Identify which cell holds the provided text, then report its (x, y) central coordinate. 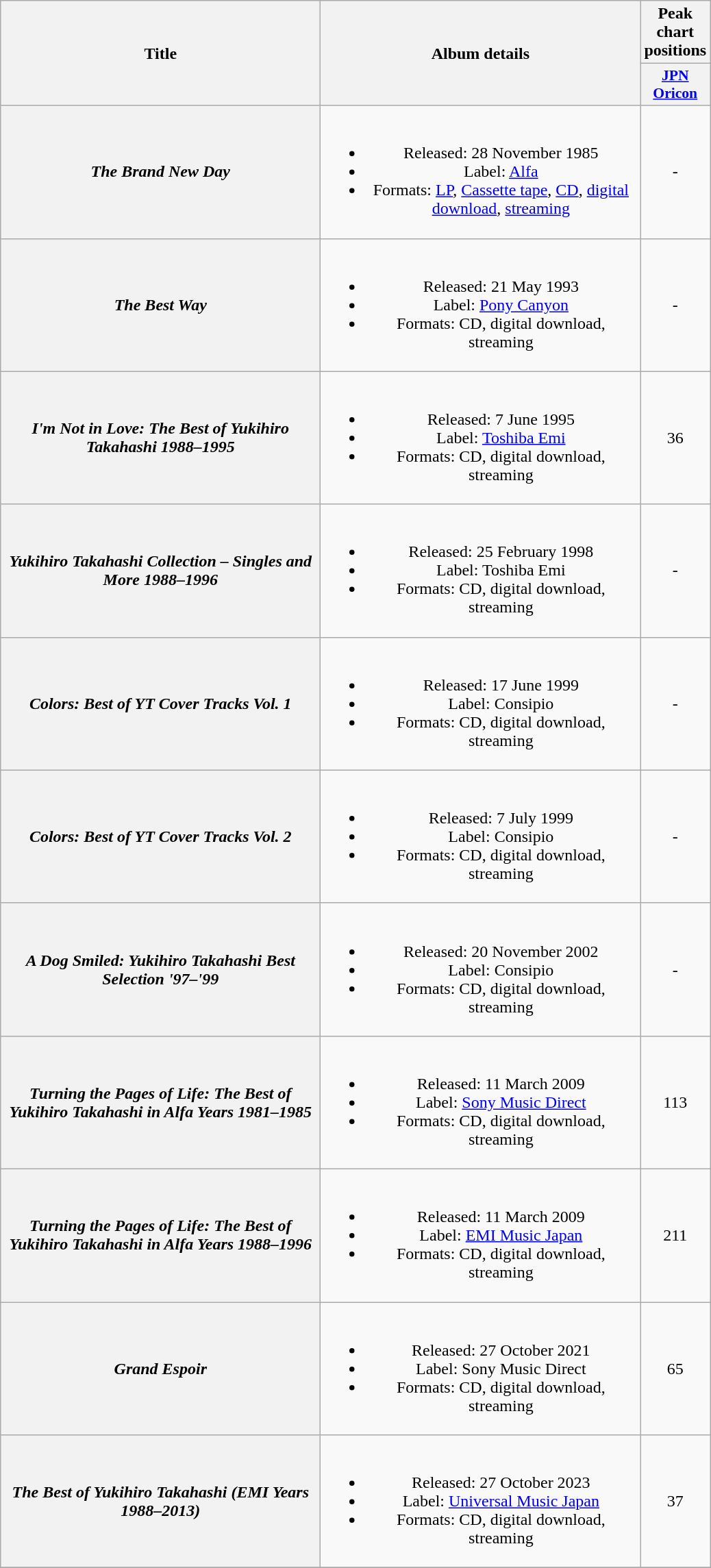
Grand Espoir (160, 1368)
Turning the Pages of Life: The Best of Yukihiro Takahashi in Alfa Years 1988–1996 (160, 1235)
Yukihiro Takahashi Collection – Singles and More 1988–1996 (160, 571)
Released: 7 June 1995Label: Toshiba EmiFormats: CD, digital download, streaming (481, 438)
Released: 20 November 2002Label: ConsipioFormats: CD, digital download, streaming (481, 969)
The Best Way (160, 305)
Peak chart positions (675, 32)
The Brand New Day (160, 172)
Released: 28 November 1985Label: AlfaFormats: LP, Cassette tape, CD, digital download, streaming (481, 172)
36 (675, 438)
Released: 27 October 2023Label: Universal Music JapanFormats: CD, digital download, streaming (481, 1502)
The Best of Yukihiro Takahashi (EMI Years 1988–2013) (160, 1502)
Title (160, 53)
Turning the Pages of Life: The Best of Yukihiro Takahashi in Alfa Years 1981–1985 (160, 1102)
Released: 27 October 2021Label: Sony Music DirectFormats: CD, digital download, streaming (481, 1368)
Colors: Best of YT Cover Tracks Vol. 2 (160, 836)
Released: 11 March 2009Label: Sony Music DirectFormats: CD, digital download, streaming (481, 1102)
Released: 17 June 1999Label: ConsipioFormats: CD, digital download, streaming (481, 704)
37 (675, 1502)
65 (675, 1368)
211 (675, 1235)
A Dog Smiled: Yukihiro Takahashi Best Selection '97–'99 (160, 969)
JPNOricon (675, 85)
Released: 25 February 1998Label: Toshiba EmiFormats: CD, digital download, streaming (481, 571)
Released: 21 May 1993Label: Pony CanyonFormats: CD, digital download, streaming (481, 305)
Released: 11 March 2009Label: EMI Music JapanFormats: CD, digital download, streaming (481, 1235)
Released: 7 July 1999Label: ConsipioFormats: CD, digital download, streaming (481, 836)
I'm Not in Love: The Best of Yukihiro Takahashi 1988–1995 (160, 438)
Colors: Best of YT Cover Tracks Vol. 1 (160, 704)
Album details (481, 53)
113 (675, 1102)
